Extract the [x, y] coordinate from the center of the cell holding the provided text.  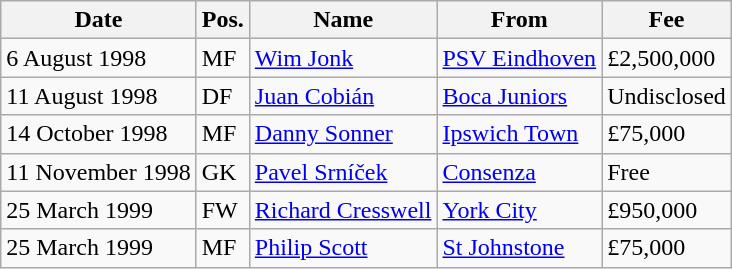
FW [222, 210]
Ipswich Town [520, 134]
Richard Cresswell [343, 210]
£950,000 [667, 210]
Undisclosed [667, 96]
PSV Eindhoven [520, 58]
Consenza [520, 172]
6 August 1998 [98, 58]
Date [98, 20]
Name [343, 20]
£2,500,000 [667, 58]
11 November 1998 [98, 172]
GK [222, 172]
Free [667, 172]
Pos. [222, 20]
DF [222, 96]
York City [520, 210]
Wim Jonk [343, 58]
Pavel Srníček [343, 172]
Philip Scott [343, 248]
11 August 1998 [98, 96]
Boca Juniors [520, 96]
Danny Sonner [343, 134]
St Johnstone [520, 248]
Juan Cobián [343, 96]
From [520, 20]
Fee [667, 20]
14 October 1998 [98, 134]
